Detect which cell encompasses the target text, then output its (X, Y) center coordinate. 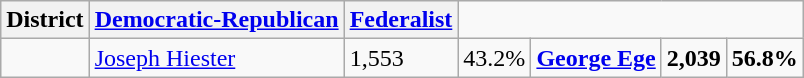
Federalist (401, 20)
56.8% (764, 58)
District (45, 20)
43.2% (494, 58)
2,039 (694, 58)
George Ege (596, 58)
Joseph Hiester (216, 58)
1,553 (401, 58)
Democratic-Republican (216, 20)
